Output the [x, y] coordinate of the center of the cell containing the given text.  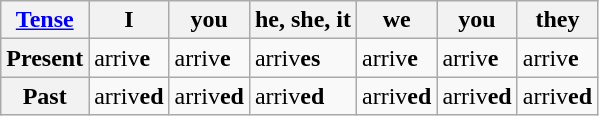
arrives [302, 58]
Past [45, 96]
Present [45, 58]
Tense [45, 20]
I [129, 20]
they [557, 20]
he, she, it [302, 20]
we [396, 20]
